Identify which cell holds the provided text, then report its [x, y] central coordinate. 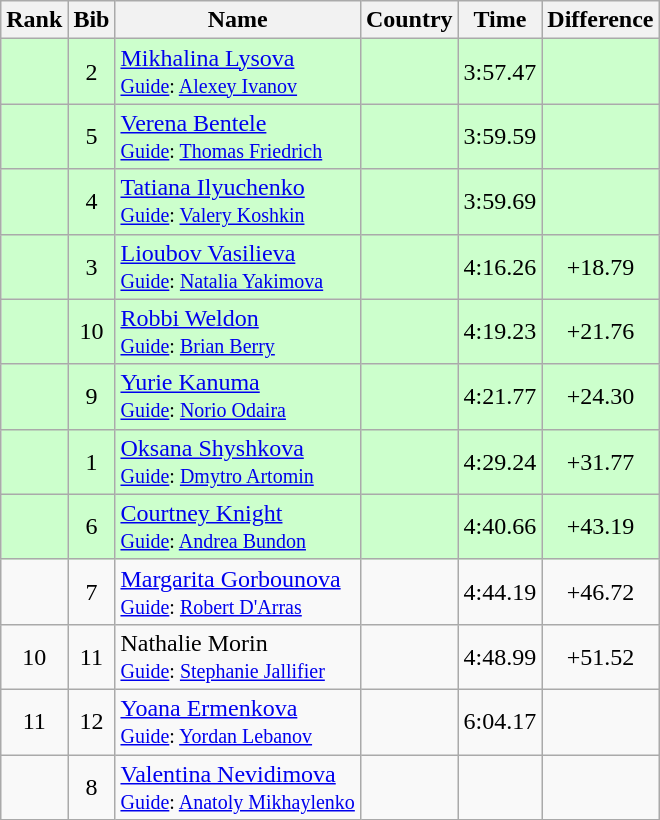
3:57.47 [500, 72]
6 [92, 526]
Bib [92, 20]
4 [92, 202]
Courtney KnightGuide: Andrea Bundon [238, 526]
7 [92, 592]
+18.79 [600, 266]
+43.19 [600, 526]
Verena BenteleGuide: Thomas Friedrich [238, 136]
Mikhalina LysovaGuide: Alexey Ivanov [238, 72]
1 [92, 462]
4:48.99 [500, 656]
4:19.23 [500, 332]
+24.30 [600, 396]
4:29.24 [500, 462]
2 [92, 72]
Time [500, 20]
Country [409, 20]
Rank [34, 20]
+51.52 [600, 656]
Tatiana IlyuchenkoGuide: Valery Koshkin [238, 202]
Yurie KanumaGuide: Norio Odaira [238, 396]
6:04.17 [500, 722]
4:21.77 [500, 396]
Nathalie MorinGuide: Stephanie Jallifier [238, 656]
4:40.66 [500, 526]
8 [92, 786]
3:59.59 [500, 136]
4:44.19 [500, 592]
5 [92, 136]
Margarita GorbounovaGuide: Robert D'Arras [238, 592]
Name [238, 20]
4:16.26 [500, 266]
Yoana ErmenkovaGuide: Yordan Lebanov [238, 722]
12 [92, 722]
3 [92, 266]
Oksana ShyshkovaGuide: Dmytro Artomin [238, 462]
Robbi WeldonGuide: Brian Berry [238, 332]
+21.76 [600, 332]
3:59.69 [500, 202]
Difference [600, 20]
+31.77 [600, 462]
+46.72 [600, 592]
9 [92, 396]
Valentina NevidimovaGuide: Anatoly Mikhaylenko [238, 786]
Lioubov VasilievaGuide: Natalia Yakimova [238, 266]
